Search for the cell housing the specified text and yield its (X, Y) center coordinate. 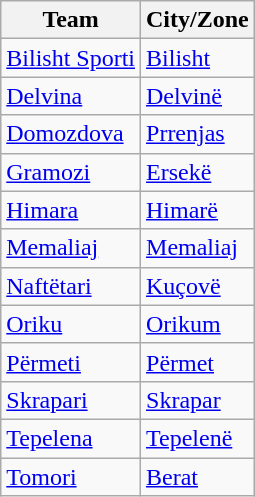
Bilisht (198, 58)
Përmet (198, 362)
Skrapari (71, 400)
Himara (71, 210)
Himarë (198, 210)
Tepelena (71, 438)
Domozdova (71, 134)
Naftëtari (71, 286)
Ersekë (198, 172)
Prrenjas (198, 134)
Delvinë (198, 96)
Tomori (71, 477)
Berat (198, 477)
City/Zone (198, 20)
Kuçovë (198, 286)
Orikum (198, 324)
Team (71, 20)
Tepelenë (198, 438)
Oriku (71, 324)
Skrapar (198, 400)
Bilisht Sporti (71, 58)
Delvina (71, 96)
Përmeti (71, 362)
Gramozi (71, 172)
